Pinpoint the cell where the given text exists, returning its (X, Y) midpoint coordinate. 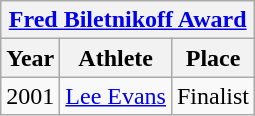
Place (212, 58)
Fred Biletnikoff Award (128, 20)
Year (30, 58)
Athlete (116, 58)
2001 (30, 96)
Lee Evans (116, 96)
Finalist (212, 96)
